Identify which cell holds the provided text, then report its [x, y] central coordinate. 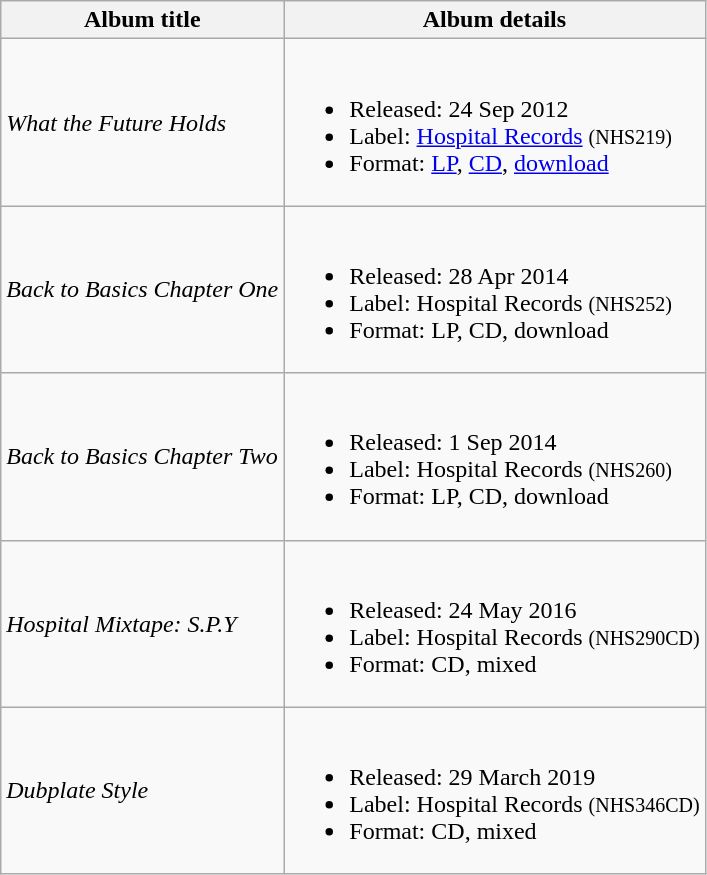
Back to Basics Chapter Two [142, 456]
Released: 24 Sep 2012Label: Hospital Records (NHS219)Format: LP, CD, download [494, 122]
Released: 1 Sep 2014Label: Hospital Records (NHS260)Format: LP, CD, download [494, 456]
Dubplate Style [142, 790]
Released: 28 Apr 2014Label: Hospital Records (NHS252)Format: LP, CD, download [494, 290]
Released: 29 March 2019Label: Hospital Records (NHS346CD)Format: CD, mixed [494, 790]
Released: 24 May 2016Label: Hospital Records (NHS290CD)Format: CD, mixed [494, 624]
Album title [142, 20]
What the Future Holds [142, 122]
Back to Basics Chapter One [142, 290]
Album details [494, 20]
Hospital Mixtape: S.P.Y [142, 624]
